Pinpoint the cell where the given text exists, returning its [x, y] midpoint coordinate. 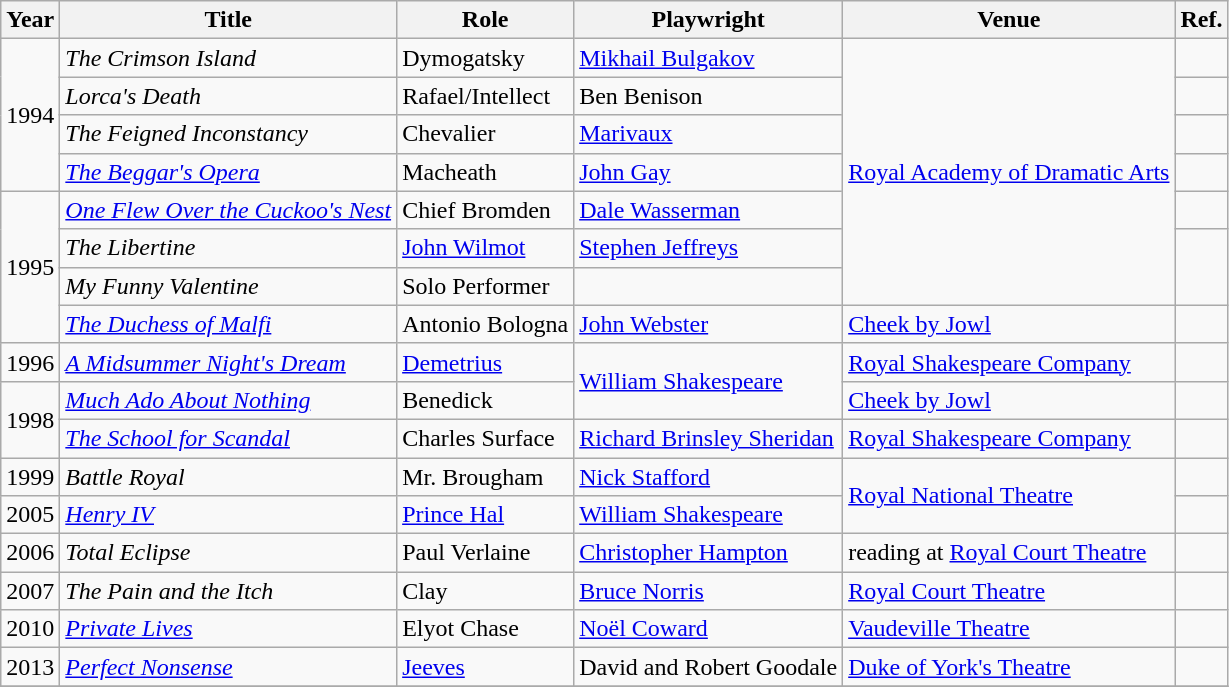
Chief Bromden [486, 210]
1998 [30, 419]
Dymogatsky [486, 58]
Clay [486, 591]
Bruce Norris [708, 591]
The School for Scandal [228, 438]
Solo Performer [486, 286]
David and Robert Goodale [708, 667]
Mr. Brougham [486, 477]
Royal Court Theatre [1009, 591]
The Feigned Inconstancy [228, 134]
Christopher Hampton [708, 553]
2006 [30, 553]
Royal Academy of Dramatic Arts [1009, 172]
The Pain and the Itch [228, 591]
Much Ado About Nothing [228, 400]
A Midsummer Night's Dream [228, 362]
Duke of York's Theatre [1009, 667]
Vaudeville Theatre [1009, 629]
John Gay [708, 172]
Chevalier [486, 134]
Total Eclipse [228, 553]
Richard Brinsley Sheridan [708, 438]
Battle Royal [228, 477]
Charles Surface [486, 438]
One Flew Over the Cuckoo's Nest [228, 210]
Dale Wasserman [708, 210]
Demetrius [486, 362]
2013 [30, 667]
The Libertine [228, 248]
Venue [1009, 20]
My Funny Valentine [228, 286]
Ref. [1202, 20]
2010 [30, 629]
Ben Benison [708, 96]
Stephen Jeffreys [708, 248]
Elyot Chase [486, 629]
John Wilmot [486, 248]
1996 [30, 362]
1999 [30, 477]
John Webster [708, 324]
reading at Royal Court Theatre [1009, 553]
Title [228, 20]
2005 [30, 515]
Marivaux [708, 134]
Mikhail Bulgakov [708, 58]
Playwright [708, 20]
Macheath [486, 172]
Private Lives [228, 629]
Henry IV [228, 515]
Benedick [486, 400]
Antonio Bologna [486, 324]
Rafael/Intellect [486, 96]
The Beggar's Opera [228, 172]
Nick Stafford [708, 477]
Paul Verlaine [486, 553]
Royal National Theatre [1009, 496]
Role [486, 20]
Prince Hal [486, 515]
2007 [30, 591]
The Crimson Island [228, 58]
Lorca's Death [228, 96]
Noël Coward [708, 629]
Jeeves [486, 667]
The Duchess of Malfi [228, 324]
1995 [30, 267]
Year [30, 20]
1994 [30, 115]
Perfect Nonsense [228, 667]
